Return the (x, y) coordinate for the center point of the cell that contains the specified text.  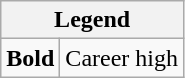
Bold (30, 58)
Legend (92, 20)
Career high (122, 58)
